Find where the given text appears and provide that cell's center as (x, y) coordinate. 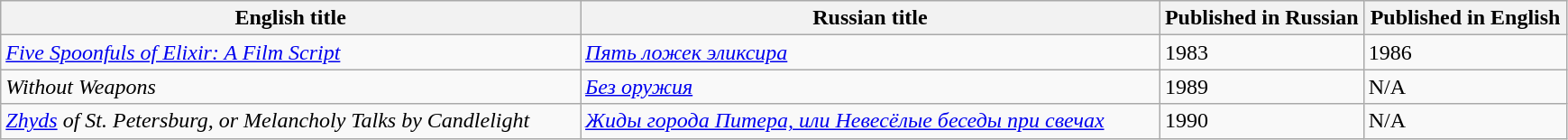
Жиды города Питера, или Невесёлые беседы при свечах (871, 121)
1989 (1261, 87)
Without Weapons (290, 87)
Five Spoonfuls of Elixir: A Film Script (290, 52)
Russian title (871, 18)
1986 (1465, 52)
1990 (1261, 121)
Пять ложек эликсира (871, 52)
Zhyds of St. Petersburg, or Melancholy Talks by Candlelight (290, 121)
English title (290, 18)
Без оружия (871, 87)
Published in English (1465, 18)
Published in Russian (1261, 18)
1983 (1261, 52)
